Find where the given text appears and provide that cell's center as [x, y] coordinate. 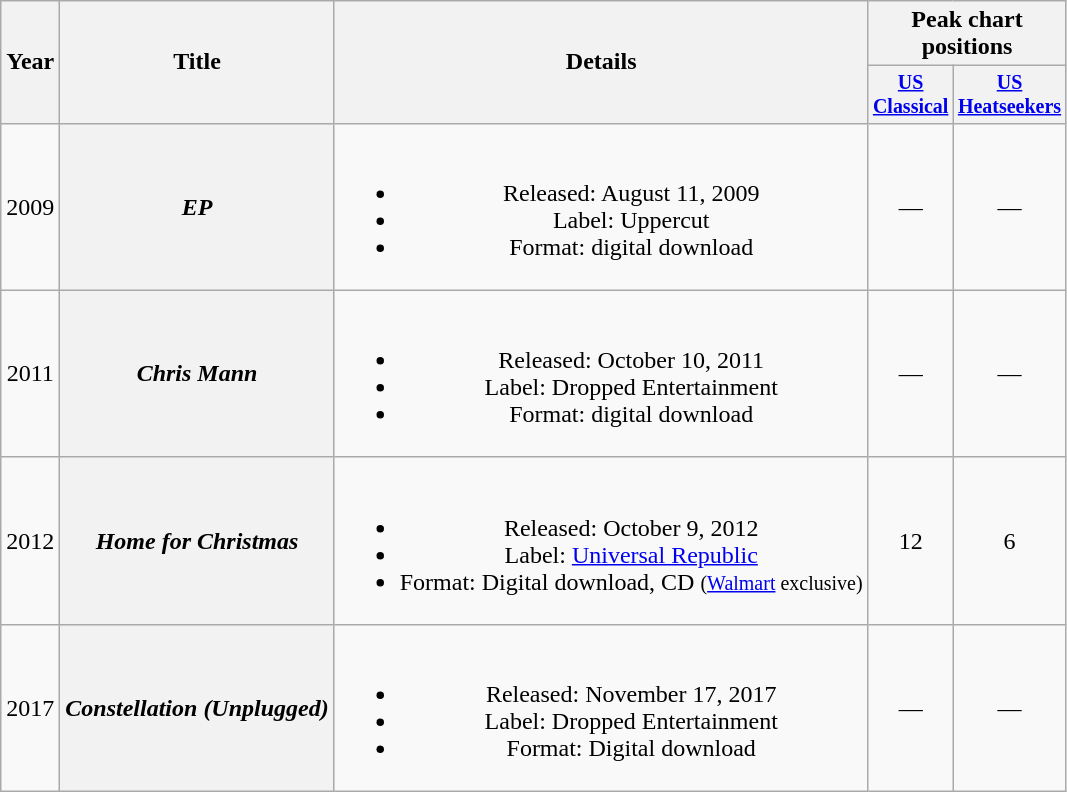
Chris Mann [197, 374]
6 [1010, 540]
EP [197, 206]
Released: November 17, 2017Label: Dropped EntertainmentFormat: Digital download [601, 708]
Released: October 9, 2012Label: Universal RepublicFormat: Digital download, CD (Walmart exclusive) [601, 540]
Year [30, 62]
Peak chartpositions [967, 34]
12 [910, 540]
Released: October 10, 2011Label: Dropped EntertainmentFormat: digital download [601, 374]
Title [197, 62]
USClassical [910, 94]
Constellation (Unplugged) [197, 708]
2011 [30, 374]
USHeatseekers [1010, 94]
2009 [30, 206]
Details [601, 62]
2017 [30, 708]
Released: August 11, 2009Label: UppercutFormat: digital download [601, 206]
2012 [30, 540]
Home for Christmas [197, 540]
